Identify which cell holds the provided text, then report its (X, Y) central coordinate. 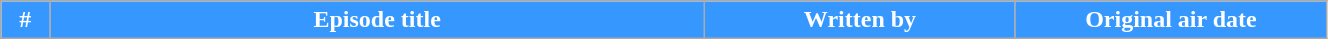
Original air date (1170, 20)
Written by (860, 20)
Episode title (378, 20)
# (26, 20)
